Determine the [x, y] coordinate at the center of the cell enclosing the given text.  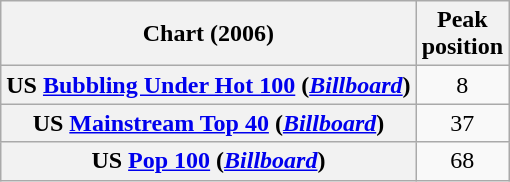
Peakposition [462, 34]
US Pop 100 (Billboard) [208, 161]
8 [462, 85]
37 [462, 123]
US Bubbling Under Hot 100 (Billboard) [208, 85]
Chart (2006) [208, 34]
US Mainstream Top 40 (Billboard) [208, 123]
68 [462, 161]
